Scan for the cell matching the given text and deliver its [x, y] coordinate at center. 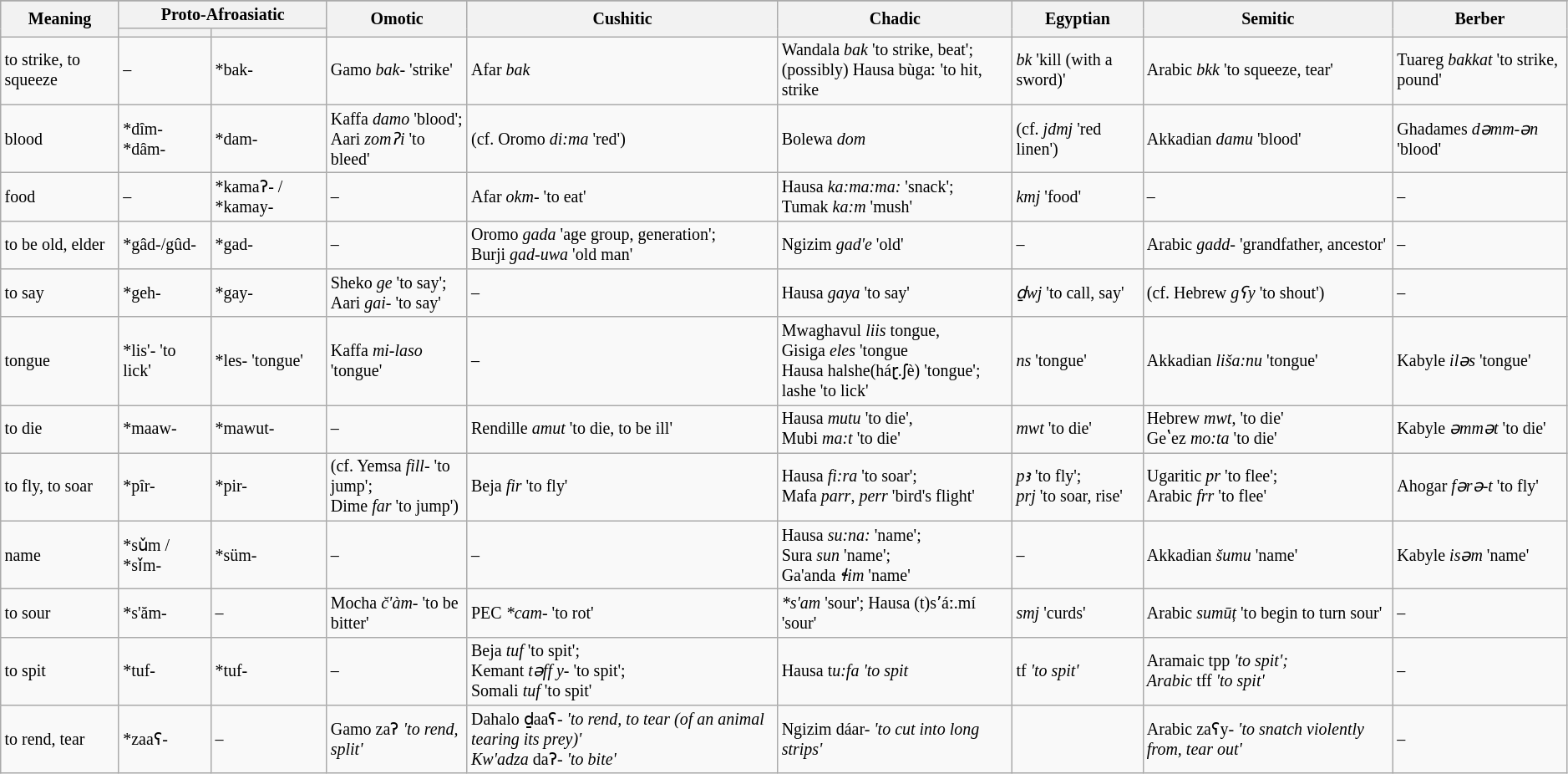
Akkadian liša:nu 'tongue' [1268, 361]
Kabyle iləs 'tongue' [1480, 361]
Arabic gadd- 'grandfather, ancestor' [1268, 244]
to spit [60, 672]
*zaaʕ- [165, 739]
Arabic bkk 'to squeeze, tear' [1268, 70]
Mocha č'àm- 'to be bitter' [397, 614]
Hebrew mwt, 'to die' Geʽez mo:ta 'to die' [1268, 430]
*s'ăm- [165, 614]
Mwaghavul liis tongue, Gisiga eles 'tongueHausa halshe(háɽ.ʃè) 'tongue'; lashe 'to lick' [896, 361]
*bak- [269, 70]
Beja tuf 'to spit'; Kemant təff y- 'to spit'; Somali tuf 'to spit' [622, 672]
Ngizim gad'e 'old' [896, 244]
Ahogar fərə-t 'to fly' [1480, 486]
kmj 'food' [1078, 197]
Hausa ka:ma:ma: 'snack'; Tumak ka:m 'mush' [896, 197]
blood [60, 139]
*gâd-/gûd- [165, 244]
(cf. Hebrew gʕy 'to shout') [1268, 293]
bk 'kill (with a sword)' [1078, 70]
Semitic [1268, 18]
*mawut- [269, 430]
to be old, elder [60, 244]
Proto-Afroasiatic [222, 15]
Oromo gada 'age group, generation'; Burji gad-uwa 'old man' [622, 244]
*süm- [269, 555]
tongue [60, 361]
Sheko ge 'to say'; Aari gai- 'to say' [397, 293]
Hausa tu:fa 'to spit [896, 672]
Egyptian [1078, 18]
Wandala bak 'to strike, beat';(possibly) Hausa bùgaː 'to hit, strike [896, 70]
Dahalo ḏaaʕ- 'to rend, to tear (of an animal tearing its prey)' Kw'adza daʔ- 'to bite' [622, 739]
*gay- [269, 293]
PEC *cam- 'to rot' [622, 614]
Bolewa dom [896, 139]
Gamo zaʔ 'to rend, split' [397, 739]
Chadic [896, 18]
Kabyle isəm 'name' [1480, 555]
Ngizim dáar- 'to cut into long strips' [896, 739]
to sour [60, 614]
Beja fir 'to fly' [622, 486]
*pir- [269, 486]
Hausa su:na: 'name'; Sura sun 'name'; Ga'anda ɬim 'name' [896, 555]
(cf. jdmj 'red linen') [1078, 139]
(cf. Oromo di:ma 'red') [622, 139]
Afar bak [622, 70]
tf 'to spit' [1078, 672]
Kaffa mi-laso 'tongue' [397, 361]
(cf. Yemsa fill- 'to jump'; Dime far 'to jump') [397, 486]
Ugaritic pr 'to flee'; Arabic frr 'to flee' [1268, 486]
*dîm- *dâm- [165, 139]
Aramaic tpp 'to spit'; Arabic tff 'to spit' [1268, 672]
Rendille amut 'to die, to be ill' [622, 430]
Hausa mutu 'to die', Mubi ma:t 'to die' [896, 430]
Kaffa damo 'blood'; Aari zomʔi 'to bleed' [397, 139]
ns 'tongue' [1078, 361]
Arabic sumūț 'to begin to turn sour' [1268, 614]
Gamo bak- 'strike' [397, 70]
*geh- [165, 293]
ḏwj 'to call, say' [1078, 293]
*kamaʔ- / *kamay- [269, 197]
*maaw- [165, 430]
food [60, 197]
name [60, 555]
Berber [1480, 18]
*lis'- 'to lick' [165, 361]
Hausa gaya 'to say' [896, 293]
Omotic [397, 18]
Kabyle əmmət 'to die' [1480, 430]
pꜣ 'to fly'; prj 'to soar, rise' [1078, 486]
to fly, to soar [60, 486]
to rend, tear [60, 739]
*les- 'tongue' [269, 361]
to say [60, 293]
Akkadian šumu 'name' [1268, 555]
Ghadames dəmm-ən 'blood' [1480, 139]
Tuareg bakkat 'to strike, pound' [1480, 70]
mwt 'to die' [1078, 430]
*gad- [269, 244]
to strike, to squeeze [60, 70]
*sǔm / *sǐm- [165, 555]
*pîr- [165, 486]
Arabic zaʕy- 'to snatch violently from, tear out' [1268, 739]
*s'am 'sour'; Hausa (t)sʼáː.mí 'sour' [896, 614]
Cushitic [622, 18]
smj 'curds' [1078, 614]
Akkadian damu 'blood' [1268, 139]
Afar okm- 'to eat' [622, 197]
*dam- [269, 139]
Meaning [60, 18]
Hausa fi:ra 'to soar'; Mafa parr, perr 'bird's flight' [896, 486]
to die [60, 430]
